Extract the (X, Y) coordinate from the center of the cell holding the provided text.  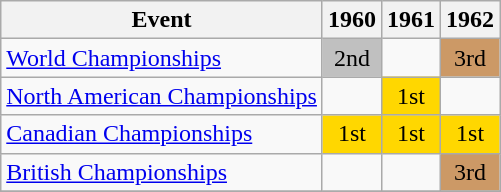
Event (162, 20)
1962 (470, 20)
North American Championships (162, 96)
1960 (352, 20)
1961 (412, 20)
British Championships (162, 172)
World Championships (162, 58)
2nd (352, 58)
Canadian Championships (162, 134)
